Provide the (x, y) coordinate of the cell's center where the given text is located.  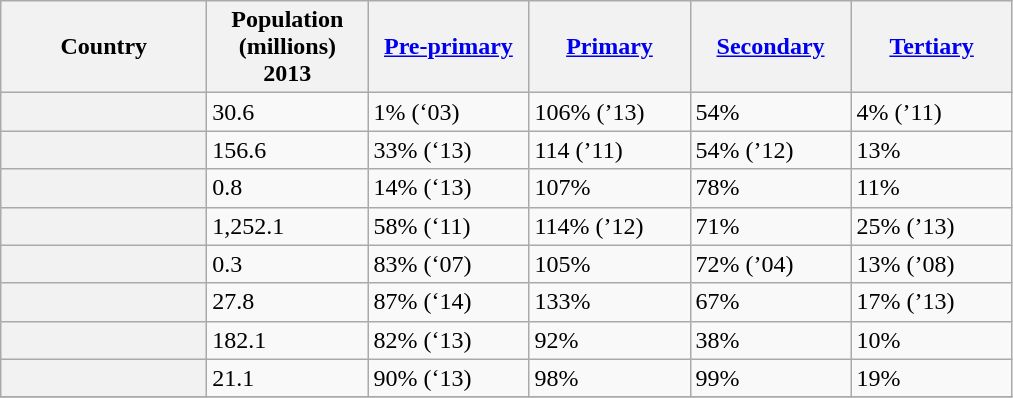
182.1 (288, 340)
21.1 (288, 378)
67% (770, 302)
13% (932, 150)
13% (’08) (932, 264)
0.8 (288, 188)
4% (’11) (932, 112)
1,252.1 (288, 226)
107% (610, 188)
Pre-primary (448, 47)
58% (‘11) (448, 226)
71% (770, 226)
17% (’13) (932, 302)
19% (932, 378)
54% (770, 112)
92% (610, 340)
27.8 (288, 302)
38% (770, 340)
Tertiary (932, 47)
11% (932, 188)
30.6 (288, 112)
14% (‘13) (448, 188)
133% (610, 302)
98% (610, 378)
156.6 (288, 150)
106% (’13) (610, 112)
78% (770, 188)
72% (’04) (770, 264)
Country (104, 47)
99% (770, 378)
1% (‘03) (448, 112)
54% (’12) (770, 150)
82% (‘13) (448, 340)
87% (‘14) (448, 302)
83% (‘07) (448, 264)
Secondary (770, 47)
105% (610, 264)
33% (‘13) (448, 150)
114% (’12) (610, 226)
10% (932, 340)
25% (’13) (932, 226)
Population (millions) 2013 (288, 47)
Primary (610, 47)
90% (‘13) (448, 378)
114 (’11) (610, 150)
0.3 (288, 264)
